From the cell containing the given text, extract its center point as (x, y) coordinate. 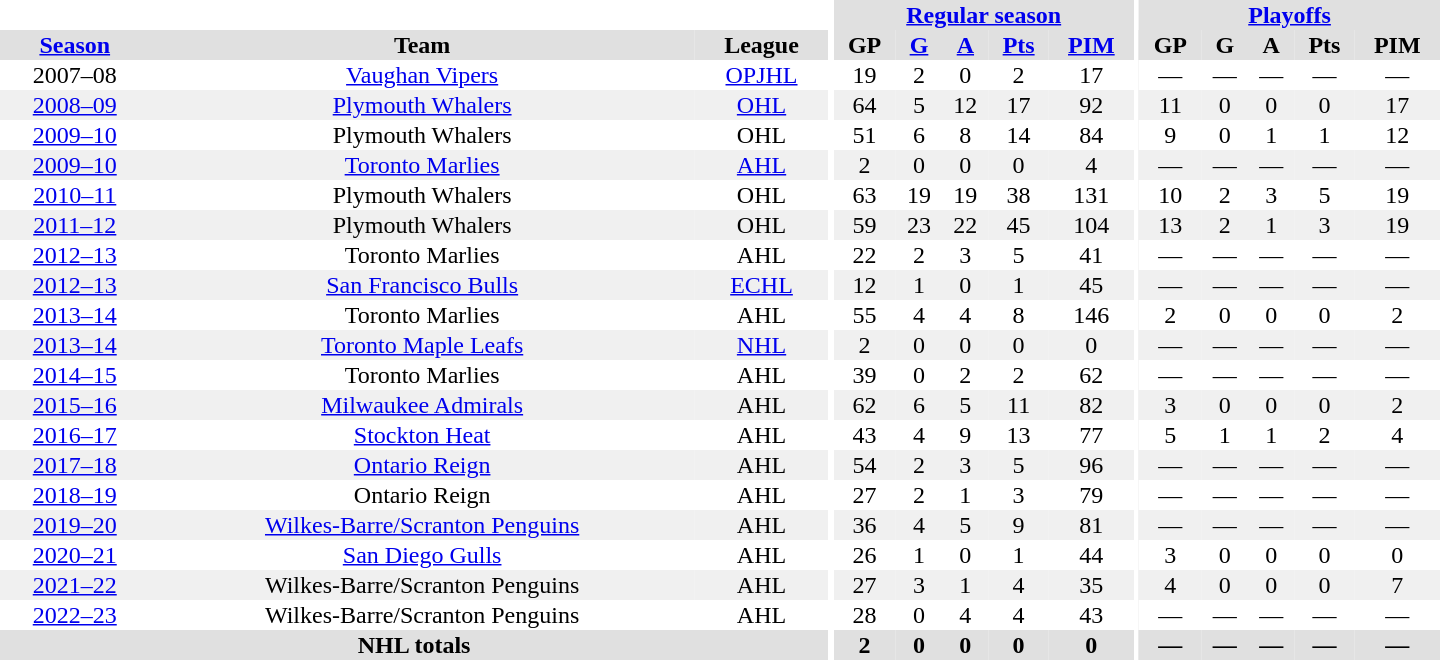
35 (1092, 585)
League (762, 45)
146 (1092, 315)
Regular season (984, 15)
2017–18 (75, 465)
10 (1170, 195)
2020–21 (75, 555)
28 (864, 615)
131 (1092, 195)
2022–23 (75, 615)
Team (422, 45)
2021–22 (75, 585)
2016–17 (75, 435)
54 (864, 465)
2011–12 (75, 225)
55 (864, 315)
2015–16 (75, 405)
OPJHL (762, 75)
38 (1019, 195)
2007–08 (75, 75)
14 (1019, 135)
77 (1092, 435)
51 (864, 135)
96 (1092, 465)
26 (864, 555)
2008–09 (75, 105)
NHL (762, 345)
Milwaukee Admirals (422, 405)
41 (1092, 255)
79 (1092, 495)
NHL totals (414, 645)
36 (864, 525)
2018–19 (75, 495)
81 (1092, 525)
2010–11 (75, 195)
Playoffs (1290, 15)
2014–15 (75, 375)
104 (1092, 225)
23 (919, 225)
Vaughan Vipers (422, 75)
44 (1092, 555)
64 (864, 105)
39 (864, 375)
Stockton Heat (422, 435)
92 (1092, 105)
Season (75, 45)
59 (864, 225)
82 (1092, 405)
63 (864, 195)
84 (1092, 135)
San Diego Gulls (422, 555)
San Francisco Bulls (422, 285)
2019–20 (75, 525)
ECHL (762, 285)
Toronto Maple Leafs (422, 345)
7 (1397, 585)
